Search for the cell housing the specified text and yield its [x, y] center coordinate. 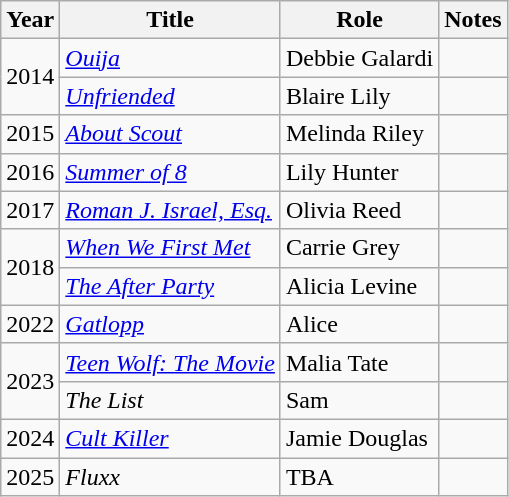
Unfriended [170, 96]
Olivia Reed [359, 210]
Alice [359, 324]
2016 [30, 172]
The List [170, 400]
Roman J. Israel, Esq. [170, 210]
Alicia Levine [359, 286]
Jamie Douglas [359, 438]
2022 [30, 324]
Carrie Grey [359, 248]
Title [170, 20]
Summer of 8 [170, 172]
Fluxx [170, 477]
2018 [30, 267]
Lily Hunter [359, 172]
Ouija [170, 58]
About Scout [170, 134]
When We First Met [170, 248]
2017 [30, 210]
2024 [30, 438]
Role [359, 20]
Gatlopp [170, 324]
Melinda Riley [359, 134]
Malia Tate [359, 362]
Year [30, 20]
Blaire Lily [359, 96]
Notes [473, 20]
Teen Wolf: The Movie [170, 362]
The After Party [170, 286]
2014 [30, 77]
Debbie Galardi [359, 58]
Sam [359, 400]
Cult Killer [170, 438]
2025 [30, 477]
TBA [359, 477]
2015 [30, 134]
2023 [30, 381]
